Locate the cell with the specified text and output its [x, y] center coordinate. 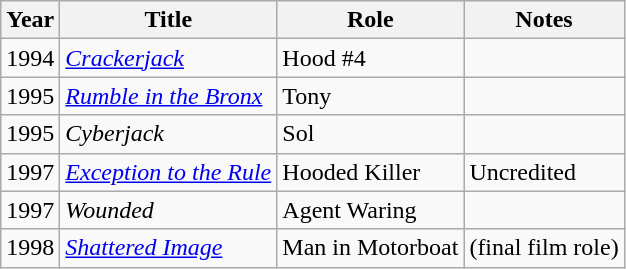
Cyberjack [168, 134]
Crackerjack [168, 58]
Wounded [168, 210]
(final film role) [544, 248]
Rumble in the Bronx [168, 96]
Role [370, 20]
Sol [370, 134]
Notes [544, 20]
Title [168, 20]
Agent Waring [370, 210]
Tony [370, 96]
Hooded Killer [370, 172]
1998 [30, 248]
Hood #4 [370, 58]
Man in Motorboat [370, 248]
Year [30, 20]
Uncredited [544, 172]
1994 [30, 58]
Shattered Image [168, 248]
Exception to the Rule [168, 172]
